Return [X, Y] of the center of cell containing provided text 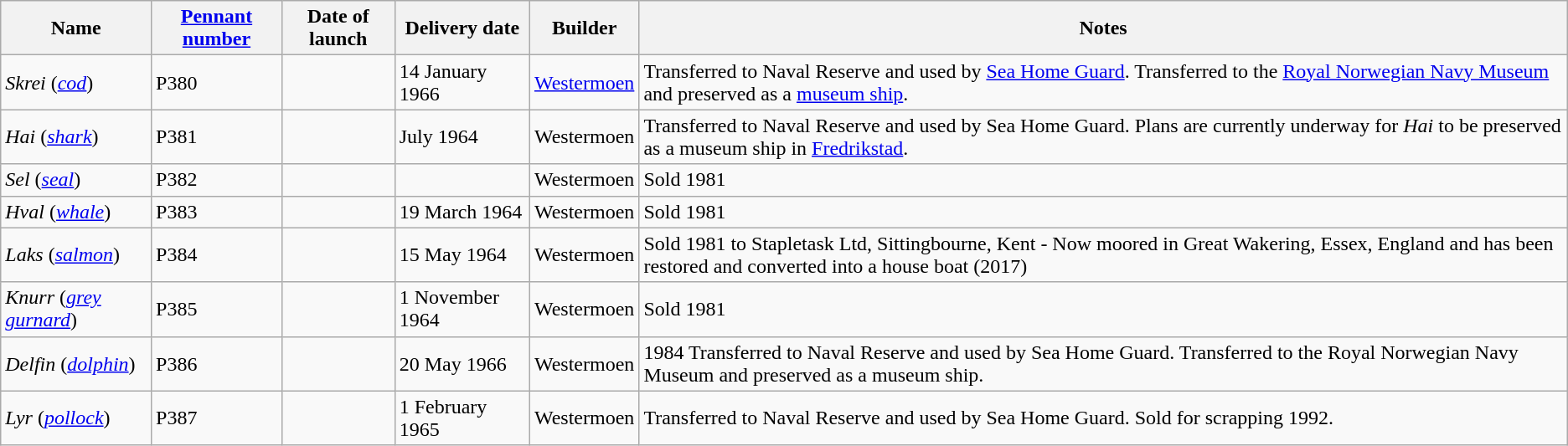
20 May 1966 [462, 363]
Skrei (cod) [76, 82]
Notes [1103, 28]
P382 [217, 180]
Pennant number [217, 28]
1984 Transferred to Naval Reserve and used by Sea Home Guard. Transferred to the Royal Norwegian Navy Museum and preserved as a museum ship. [1103, 363]
Hai (shark) [76, 137]
Delfin (dolphin) [76, 363]
Builder [584, 28]
Transferred to Naval Reserve and used by Sea Home Guard. Transferred to the Royal Norwegian Navy Museum and preserved as a museum ship. [1103, 82]
P383 [217, 212]
19 March 1964 [462, 212]
July 1964 [462, 137]
1 November 1964 [462, 310]
Name [76, 28]
Transferred to Naval Reserve and used by Sea Home Guard. Plans are currently underway for Hai to be preserved as a museum ship in Fredrikstad. [1103, 137]
P380 [217, 82]
Lyr (pollock) [76, 418]
Laks (salmon) [76, 254]
14 January 1966 [462, 82]
Knurr (grey gurnard) [76, 310]
Delivery date [462, 28]
Transferred to Naval Reserve and used by Sea Home Guard. Sold for scrapping 1992. [1103, 418]
15 May 1964 [462, 254]
1 February 1965 [462, 418]
P384 [217, 254]
Sel (seal) [76, 180]
P387 [217, 418]
P385 [217, 310]
P381 [217, 137]
P386 [217, 363]
Hval (whale) [76, 212]
Date of launch [338, 28]
